Find where the given text appears and provide that cell's center as [X, Y] coordinate. 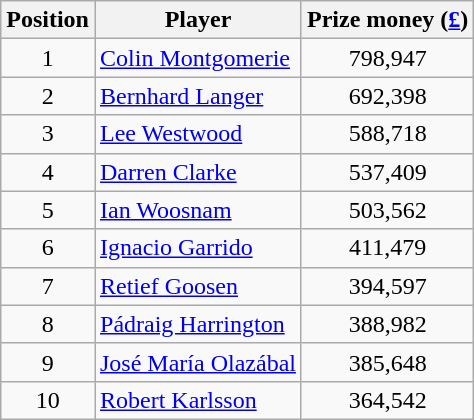
Pádraig Harrington [198, 324]
6 [48, 248]
Lee Westwood [198, 134]
2 [48, 96]
588,718 [387, 134]
4 [48, 172]
7 [48, 286]
10 [48, 400]
Prize money (£) [387, 20]
Robert Karlsson [198, 400]
8 [48, 324]
692,398 [387, 96]
388,982 [387, 324]
Position [48, 20]
José María Olazábal [198, 362]
1 [48, 58]
364,542 [387, 400]
537,409 [387, 172]
3 [48, 134]
503,562 [387, 210]
Colin Montgomerie [198, 58]
Ignacio Garrido [198, 248]
798,947 [387, 58]
9 [48, 362]
394,597 [387, 286]
5 [48, 210]
Ian Woosnam [198, 210]
411,479 [387, 248]
Bernhard Langer [198, 96]
Retief Goosen [198, 286]
385,648 [387, 362]
Player [198, 20]
Darren Clarke [198, 172]
